For the text-containing cell, return its midpoint in [x, y] coordinate format. 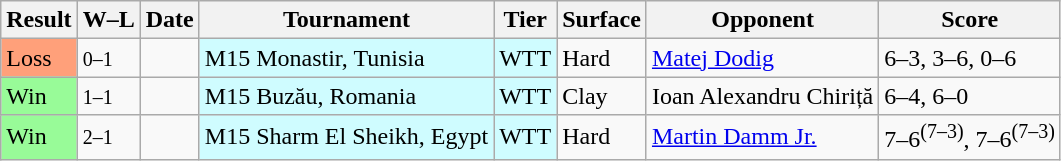
Martin Damm Jr. [762, 138]
Loss [39, 58]
M15 Monastir, Tunisia [346, 58]
Surface [602, 20]
Ioan Alexandru Chiriță [762, 96]
Tier [526, 20]
Result [39, 20]
W–L [108, 20]
Matej Dodig [762, 58]
Tournament [346, 20]
2–1 [108, 138]
M15 Buzău, Romania [346, 96]
7–6(7–3), 7–6(7–3) [970, 138]
1–1 [108, 96]
0–1 [108, 58]
M15 Sharm El Sheikh, Egypt [346, 138]
6–4, 6–0 [970, 96]
Date [170, 20]
Clay [602, 96]
6–3, 3–6, 0–6 [970, 58]
Score [970, 20]
Opponent [762, 20]
